Capture the cell that displays the provided text and extract its [X, Y] central coordinate. 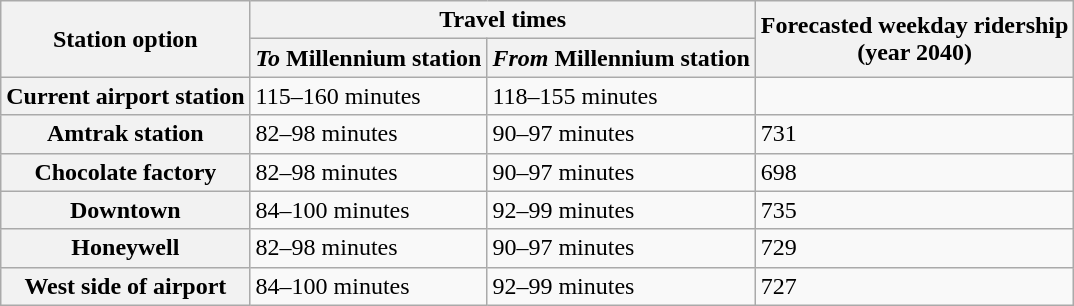
To Millennium station [368, 58]
From Millennium station [621, 58]
115–160 minutes [368, 96]
Travel times [502, 20]
735 [914, 210]
Current airport station [126, 96]
729 [914, 248]
731 [914, 134]
Station option [126, 39]
Chocolate factory [126, 172]
Honeywell [126, 248]
Amtrak station [126, 134]
West side of airport [126, 286]
698 [914, 172]
Forecasted weekday ridership(year 2040) [914, 39]
727 [914, 286]
118–155 minutes [621, 96]
Downtown [126, 210]
